Pinpoint the cell where the given text exists, returning its [x, y] midpoint coordinate. 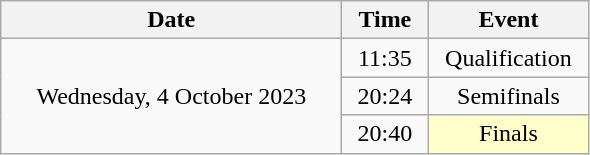
Semifinals [508, 96]
20:40 [385, 134]
11:35 [385, 58]
Wednesday, 4 October 2023 [172, 96]
Time [385, 20]
Qualification [508, 58]
Event [508, 20]
Finals [508, 134]
Date [172, 20]
20:24 [385, 96]
